Output the [X, Y] coordinate of the center of the cell containing the given text.  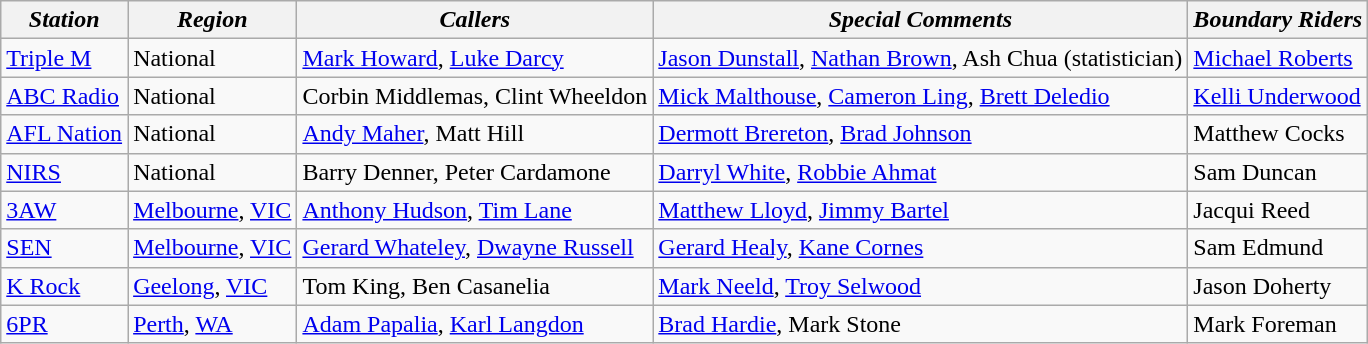
Brad Hardie, Mark Stone [920, 324]
Geelong, VIC [212, 286]
Jason Dunstall, Nathan Brown, Ash Chua (statistician) [920, 58]
NIRS [64, 172]
Gerard Whateley, Dwayne Russell [475, 248]
Gerard Healy, Kane Cornes [920, 248]
Mark Foreman [1278, 324]
Barry Denner, Peter Cardamone [475, 172]
Andy Maher, Matt Hill [475, 134]
6PR [64, 324]
AFL Nation [64, 134]
Matthew Lloyd, Jimmy Bartel [920, 210]
Darryl White, Robbie Ahmat [920, 172]
Mark Neeld, Troy Selwood [920, 286]
Special Comments [920, 20]
Region [212, 20]
Anthony Hudson, Tim Lane [475, 210]
Perth, WA [212, 324]
SEN [64, 248]
Adam Papalia, Karl Langdon [475, 324]
Triple M [64, 58]
Jason Doherty [1278, 286]
Callers [475, 20]
3AW [64, 210]
Sam Duncan [1278, 172]
ABC Radio [64, 96]
Mick Malthouse, Cameron Ling, Brett Deledio [920, 96]
Mark Howard, Luke Darcy [475, 58]
Boundary Riders [1278, 20]
Sam Edmund [1278, 248]
K Rock [64, 286]
Kelli Underwood [1278, 96]
Tom King, Ben Casanelia [475, 286]
Michael Roberts [1278, 58]
Station [64, 20]
Jacqui Reed [1278, 210]
Corbin Middlemas, Clint Wheeldon [475, 96]
Matthew Cocks [1278, 134]
Dermott Brereton, Brad Johnson [920, 134]
